Provide the [X, Y] coordinate of the cell's center where the given text is located.  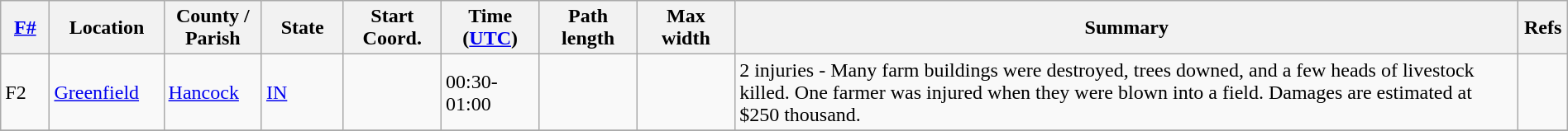
Location [107, 28]
00:30-01:00 [490, 92]
Greenfield [107, 92]
Refs [1543, 28]
Hancock [213, 92]
F# [25, 28]
Start Coord. [392, 28]
IN [303, 92]
Max width [686, 28]
Path length [588, 28]
State [303, 28]
Time (UTC) [490, 28]
Summary [1126, 28]
County / Parish [213, 28]
F2 [25, 92]
